From the cell containing the given text, extract its center point as [x, y] coordinate. 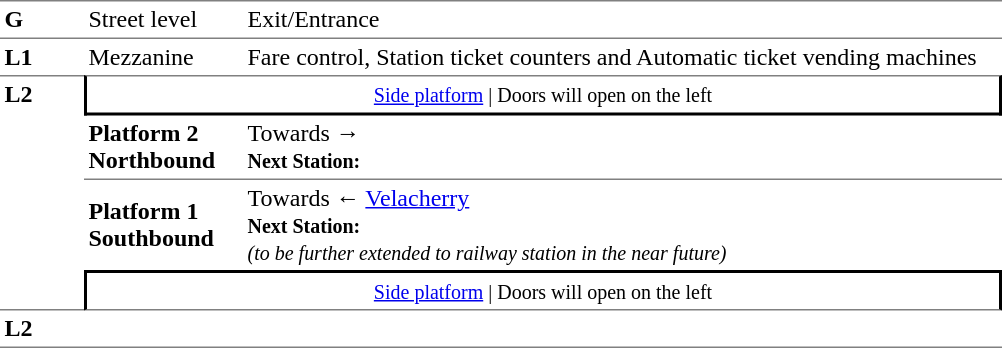
L1 [42, 57]
Fare control, Station ticket counters and Automatic ticket vending machines [622, 57]
Exit/Entrance [622, 20]
Street level [164, 20]
G [42, 20]
Towards → Next Station: [622, 148]
Towards ← VelacherryNext Station: (to be further extended to railway station in the near future) [622, 225]
Platform 1Southbound [164, 225]
Mezzanine [164, 57]
Platform 2Northbound [164, 148]
